Pinpoint the cell where the given text exists, returning its (X, Y) midpoint coordinate. 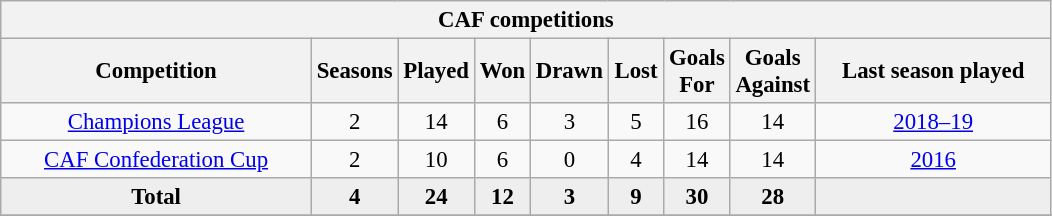
12 (502, 197)
28 (772, 197)
24 (436, 197)
CAF Confederation Cup (156, 160)
2016 (933, 160)
Goals Against (772, 72)
Seasons (354, 72)
2018–19 (933, 122)
9 (636, 197)
Total (156, 197)
5 (636, 122)
Last season played (933, 72)
Goals For (697, 72)
10 (436, 160)
Won (502, 72)
30 (697, 197)
Competition (156, 72)
0 (570, 160)
Lost (636, 72)
16 (697, 122)
Drawn (570, 72)
Played (436, 72)
Champions League (156, 122)
CAF competitions (526, 20)
